Extract the [x, y] coordinate from the center of the cell holding the provided text.  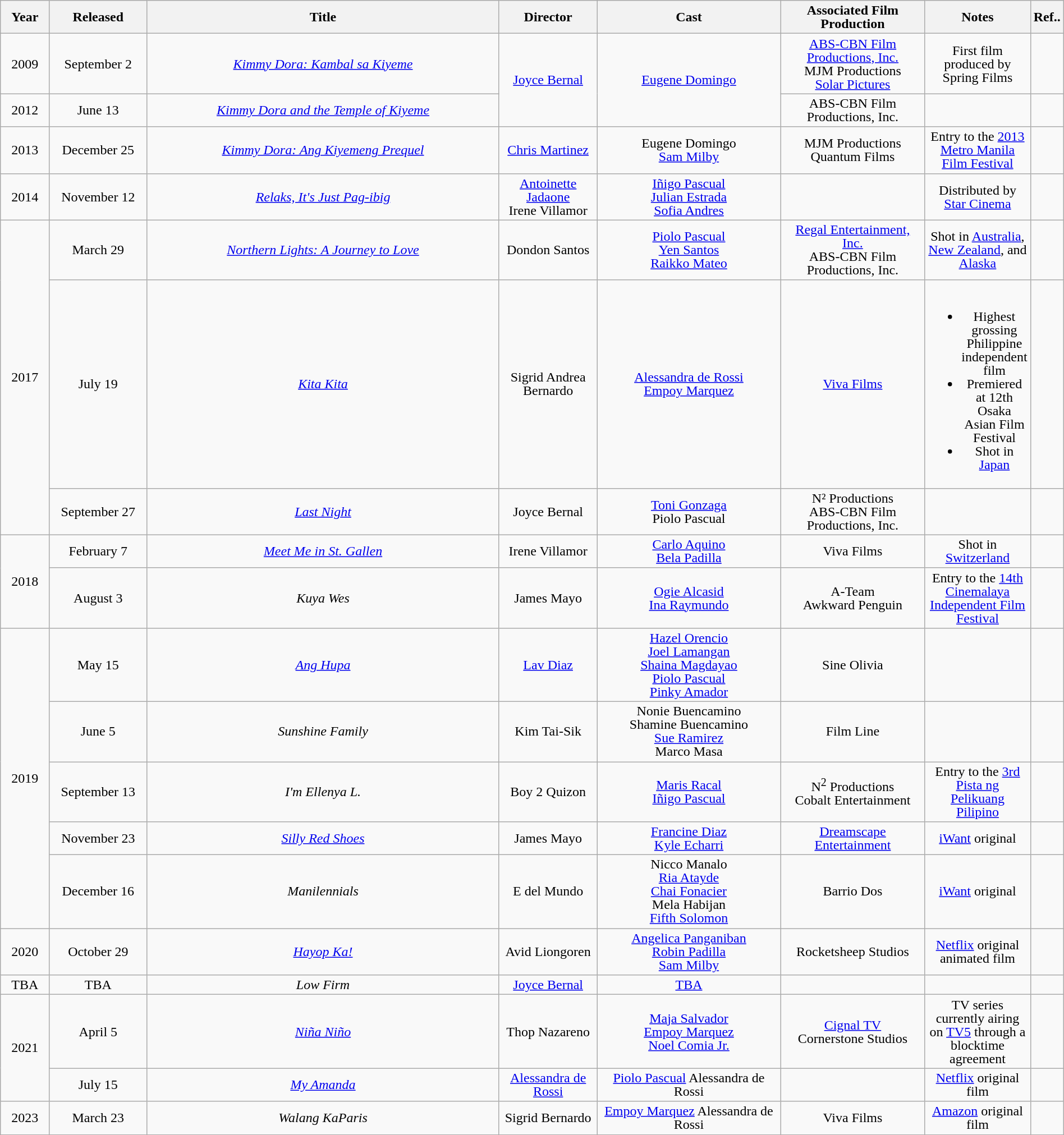
September 2 [98, 64]
Francine Diaz Kyle Echarri [689, 838]
Boy 2 Quizon [548, 792]
Director [548, 17]
MJM Productions Quantum Films [853, 150]
Hayop Ka! [323, 952]
Piolo Pascual Alessandra de Rossi [689, 1085]
June 13 [98, 110]
N2 Productions Cobalt Entertainment [853, 792]
Amazon original film [978, 1118]
Netflix original film [978, 1085]
Sigrid Bernardo [548, 1118]
November 12 [98, 196]
2018 [25, 581]
Ogie Alcasid Ina Raymundo [689, 598]
June 5 [98, 732]
2012 [25, 110]
First film produced by Spring Films [978, 64]
May 15 [98, 664]
I'm Ellenya L. [323, 792]
ABS-CBN Film Productions, Inc. MJM Productions Solar Pictures [853, 64]
December 16 [98, 892]
A-Team Awkward Penguin [853, 598]
Niña Niño [323, 1031]
Kimmy Dora: Kambal sa Kiyeme [323, 64]
Maja Salvador Empoy Marquez Noel Comia Jr. [689, 1031]
My Amanda [323, 1085]
Nicco Manalo Ria Atayde Chai Fonacier Mela Habijan Fifth Solomon [689, 892]
Cast [689, 17]
Carlo Aquino Bela Padilla [689, 551]
2013 [25, 150]
Eugene Domingo [689, 80]
December 25 [98, 150]
Iñigo Pascual Julian Estrada Sofia Andres [689, 196]
Title [323, 17]
Avid Liongoren [548, 952]
ABS-CBN Film Productions, Inc. [853, 110]
October 29 [98, 952]
Cignal TV Cornerstone Studios [853, 1031]
February 7 [98, 551]
July 19 [98, 384]
Antoinette Jadaone Irene Villamor [548, 196]
Dreamscape Entertainment [853, 838]
Netflix original animated film [978, 952]
Film Line [853, 732]
Nonie Buencamino Shamine Buencamino Sue Ramirez Marco Masa [689, 732]
E del Mundo [548, 892]
Kimmy Dora: Ang Kiyemeng Prequel [323, 150]
Sigrid Andrea Bernardo [548, 384]
Relaks, It's Just Pag-ibig [323, 196]
April 5 [98, 1031]
Sunshine Family [323, 732]
Sine Olivia [853, 664]
Hazel Orencio Joel Lamangan Shaina Magdayao Piolo Pascual Pinky Amador [689, 664]
July 15 [98, 1085]
Empoy Marquez Alessandra de Rossi [689, 1118]
Irene Villamor [548, 551]
N² Productions ABS-CBN Film Productions, Inc. [853, 512]
2009 [25, 64]
Kim Tai-Sik [548, 732]
2019 [25, 778]
Alessandra de Rossi Empoy Marquez [689, 384]
Toni Gonzaga Piolo Pascual [689, 512]
Barrio Dos [853, 892]
2020 [25, 952]
Piolo Pascual Yen Santos Raikko Mateo [689, 250]
Entry to the 3rd Pista ng Pelikuang Pilipino [978, 792]
2023 [25, 1118]
Low Firm [323, 985]
2017 [25, 377]
Kimmy Dora and the Temple of Kiyeme [323, 110]
Dondon Santos [548, 250]
Lav Diaz [548, 664]
Chris Martinez [548, 150]
Northern Lights: A Journey to Love [323, 250]
Walang KaParis [323, 1118]
Thop Nazareno [548, 1031]
2014 [25, 196]
Ref.. [1047, 17]
2021 [25, 1048]
Entry to the 14th Cinemalaya Independent Film Festival [978, 598]
Maris Racal Iñigo Pascual [689, 792]
Released [98, 17]
September 27 [98, 512]
TV series currently airing on TV5 through a blocktime agreement [978, 1031]
Angelica PanganibanRobin PadillaSam Milby [689, 952]
September 13 [98, 792]
Alessandra de Rossi [548, 1085]
Manilennials [323, 892]
March 23 [98, 1118]
Regal Entertainment, Inc. ABS-CBN Film Productions, Inc. [853, 250]
Entry to the 2013 Metro Manila Film Festival [978, 150]
November 23 [98, 838]
Kita Kita [323, 384]
August 3 [98, 598]
Rocketsheep Studios [853, 952]
Highest grossing Philippine independent filmPremiered at 12th Osaka Asian Film FestivalShot in Japan [978, 384]
Last Night [323, 512]
Ang Hupa [323, 664]
Shot in Australia, New Zealand, and Alaska [978, 250]
Notes [978, 17]
Associated Film Production [853, 17]
Year [25, 17]
Distributed by Star Cinema [978, 196]
Meet Me in St. Gallen [323, 551]
Kuya Wes [323, 598]
March 29 [98, 250]
Eugene Domingo Sam Milby [689, 150]
Shot in Switzerland [978, 551]
Silly Red Shoes [323, 838]
